Output the [x, y] coordinate of the center of the cell containing the given text.  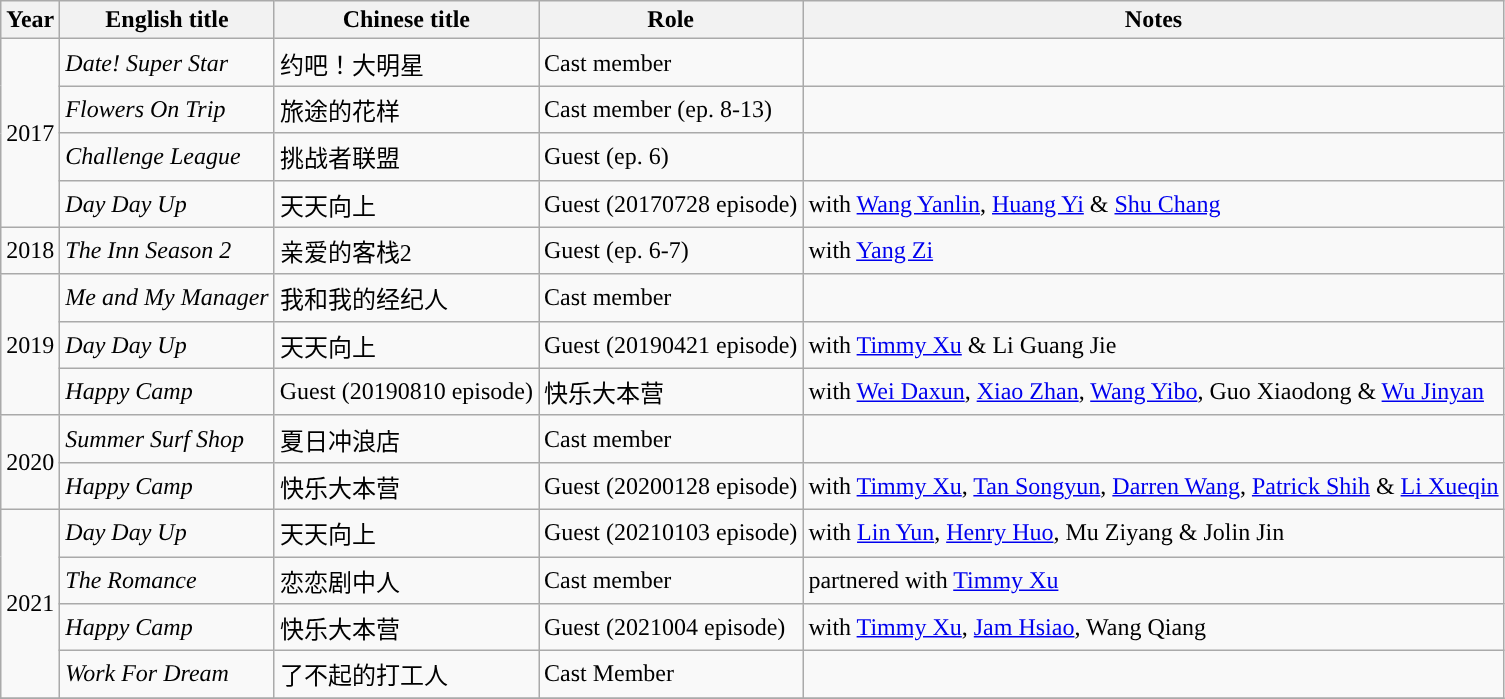
2017 [30, 133]
约吧！大明星 [406, 62]
2018 [30, 250]
with Wei Daxun, Xiao Zhan, Wang Yibo, Guo Xiaodong & Wu Jinyan [1154, 392]
Notes [1154, 20]
夏日冲浪店 [406, 438]
Summer Surf Shop [167, 438]
Date! Super Star [167, 62]
English title [167, 20]
Guest (20210103 episode) [670, 532]
Cast Member [670, 674]
亲爱的客栈2 [406, 250]
Work For Dream [167, 674]
with Yang Zi [1154, 250]
Me and My Manager [167, 298]
2021 [30, 603]
Guest (ep. 6) [670, 156]
with Timmy Xu, Jam Hsiao, Wang Qiang [1154, 628]
Guest (ep. 6-7) [670, 250]
Year [30, 20]
with Lin Yun, Henry Huo, Mu Ziyang & Jolin Jin [1154, 532]
Guest (20190421 episode) [670, 344]
The Romance [167, 580]
Guest (20200128 episode) [670, 486]
Guest (20190810 episode) [406, 392]
2020 [30, 462]
Guest (20170728 episode) [670, 204]
旅途的花样 [406, 110]
我和我的经纪人 [406, 298]
with Timmy Xu, Tan Songyun, Darren Wang, Patrick Shih & Li Xueqin [1154, 486]
恋恋剧中人 [406, 580]
Chinese title [406, 20]
with Timmy Xu & Li Guang Jie [1154, 344]
Challenge League [167, 156]
The Inn Season 2 [167, 250]
Role [670, 20]
with Wang Yanlin, Huang Yi & Shu Chang [1154, 204]
挑战者联盟 [406, 156]
Flowers On Trip [167, 110]
partnered with Timmy Xu [1154, 580]
2019 [30, 344]
了不起的打工人 [406, 674]
Cast member (ep. 8-13) [670, 110]
Guest (2021004 episode) [670, 628]
